Find where the given text appears and provide that cell's center as [x, y] coordinate. 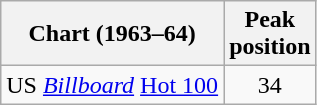
Peakposition [270, 34]
Chart (1963–64) [112, 34]
34 [270, 85]
US Billboard Hot 100 [112, 85]
